Identify which cell holds the provided text, then report its [x, y] central coordinate. 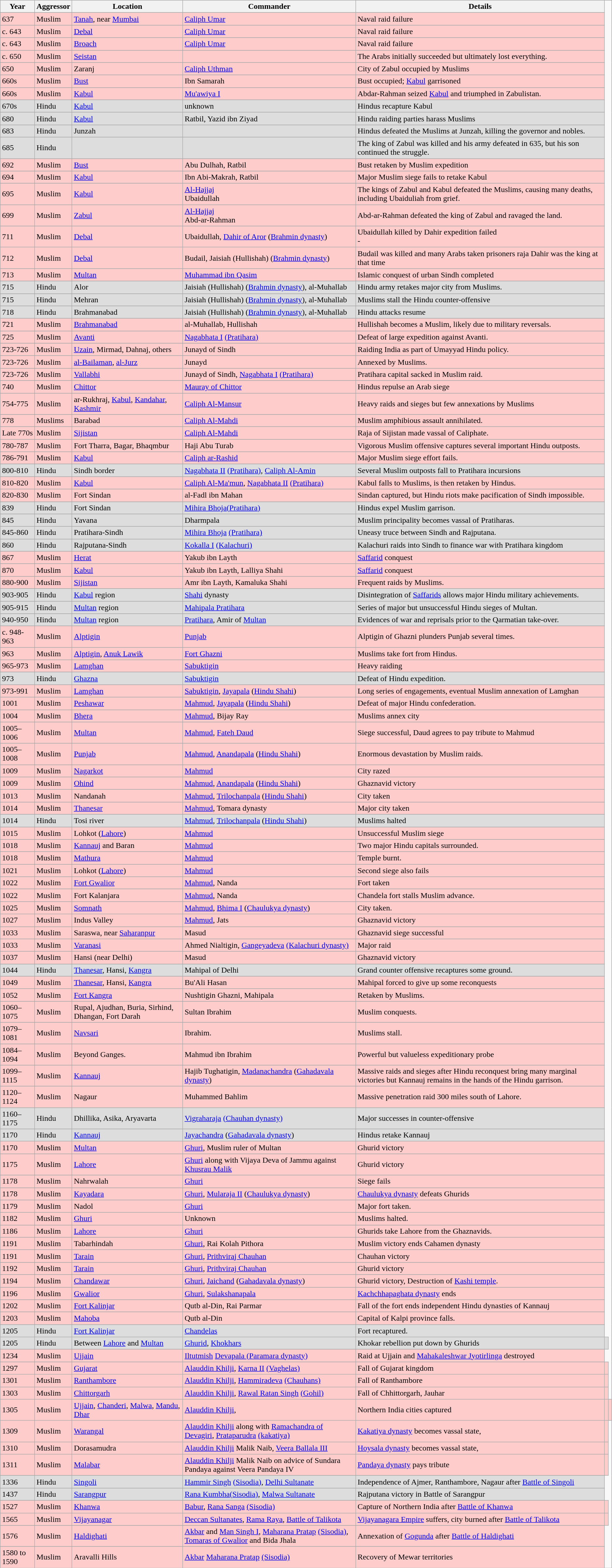
Ubaidullah, Dahir of Aror (Brahmin dynasty) [269, 237]
Vallabhi [127, 374]
ar-Rukhraj, Kabul, Kandahar, Kashmir [127, 404]
1013 [18, 796]
Shahi dynasty [269, 595]
780-787 [18, 446]
Recovery of Mewar territories [480, 1557]
Rajputana victory in Battle of Sarangpur [480, 1494]
Ujjain [127, 1356]
The king of Zabul was killed and his army defeated in 635, but his son continued the struggle. [480, 148]
Mahipala Pratihara [269, 608]
721 [18, 325]
Pratihara capital sacked in Muslim raid. [480, 374]
Jayachandra (Gahadavala dynasty) [269, 1135]
Yakub ibn Layth [269, 557]
Fort Gwalior [127, 883]
1580 to 1590 [18, 1557]
Ghuri, Rai Kolah Pithora [269, 1243]
Chandelas [269, 1331]
Major Muslim siege fails to retake Kabul [480, 177]
905-915 [18, 608]
1194 [18, 1281]
Ghazna [127, 678]
810-820 [18, 483]
Amr ibn Layth, Kamaluka Shahi [269, 582]
860 [18, 545]
Mahmud, Tomara dynasty [269, 808]
Dorasamudra [127, 1448]
1084–1094 [18, 1054]
Two major Hindu capitals surrounded. [480, 846]
Aravalli Hills [127, 1557]
1004 [18, 716]
Caliph Uthman [269, 69]
Indus Valley [127, 920]
963 [18, 654]
712 [18, 258]
Kabul falls to Muslims, is then retaken by Hindus. [480, 483]
Frequent raids by Muslims. [480, 582]
1182 [18, 1219]
Fort Ghazni [269, 654]
Yakub ibn Layth, Lalliya Shahi [269, 570]
Caliph Al-Mansur [269, 404]
Major fort taken. [480, 1206]
Alor [127, 287]
Major Muslim siege effort fails. [480, 458]
Alauddin Khilji Malik Naib on advice of Sundara Pandaya against Veera Pandaya IV [269, 1465]
680 [18, 118]
City razed [480, 771]
Unsuccessful Muslim siege [480, 833]
845-860 [18, 533]
Avanti [127, 337]
Mahmud ibn Ibrahim [269, 1054]
Evidences of war and reprisals prior to the Qarmatian take-over. [480, 620]
The kings of Zabul and Kabul defeated the Muslims, causing many deaths, including Ubaiduliah from grief. [480, 194]
Muhammed Bahlim [269, 1097]
Alauddin Khilji, Karna II (Vaghelas) [269, 1368]
Budail was killed and many Arabs taken prisoners raja Dahir was the king at that time [480, 258]
683 [18, 131]
Massive penetration raid 300 miles south of Lahore. [480, 1097]
Location [127, 7]
Vijayanagara Empire suffers, city burned after Battle of Talikota [480, 1519]
Ghuri, Sulakshanapala [269, 1293]
Mathura [127, 858]
1120–1124 [18, 1097]
Fort Tharra, Bagar, Bhaqmbur [127, 446]
Alauddin Khilji, Hammiradeva (Chauhans) [269, 1381]
Hindu attacks resume [480, 312]
Gwalior [127, 1293]
Khanwa [127, 1506]
Sindh border [127, 470]
695 [18, 194]
Junayd [269, 362]
Kokalla I (Kalachuri) [269, 545]
Sindan captured, but Hindu riots make pacification of Sindh impossible. [480, 495]
Islamic conquest of urban Sindh completed [480, 275]
c. 650 [18, 56]
1196 [18, 1293]
Saraswa, near Saharanpur [127, 933]
Gujarat [127, 1368]
Tosi river [127, 820]
Ibrahim. [269, 1033]
Chandawar [127, 1281]
Mehran [127, 300]
Mahoba [127, 1318]
Fort Kangra [127, 995]
Kalachuri raids into Sindh to finance war with Pratihara kingdom [480, 545]
Yavana [127, 520]
Series of major but unsuccessful Hindu sieges of Multan. [480, 608]
1234 [18, 1356]
Sabuktigin, Jayapala (Hindu Shahi) [269, 691]
1001 [18, 703]
Singoli [127, 1482]
786-791 [18, 458]
800-810 [18, 470]
Nagarkot [127, 771]
Mahmud, Bhima I (Chaulukya dynasty) [269, 908]
Muslims [54, 421]
1437 [18, 1494]
845 [18, 520]
Kannauj and Baran [127, 846]
Haldighati [127, 1536]
1015 [18, 833]
Grand counter offensive recaptures some ground. [480, 970]
Mahipal forced to give up some reconquests [480, 982]
Annexation of Gogunda after Battle of Haldighati [480, 1536]
Second siege also fails [480, 871]
City taken [480, 796]
1301 [18, 1381]
718 [18, 312]
Bu'Ali Hasan [269, 982]
Dhillika, Asika, Aryavarta [127, 1118]
Pandaya dynasty pays tribute [480, 1465]
Independence of Ajmer, Ranthambore, Nagaur after Battle of Singoli [480, 1482]
Bust occupied; Kabul garrisoned [480, 81]
Chittor [127, 387]
City of Zabul occupied by Muslims [480, 69]
Thanesar [127, 808]
Major raid [480, 945]
Hindus repulse an Arab siege [480, 387]
Hindu army retakes major city from Muslims. [480, 287]
740 [18, 387]
Alauddin Khilji Malik Naib, Veera Ballala III [269, 1448]
Ghuri along with Vijaya Deva of Jammu against Khusrau Malik [269, 1165]
Disintegration of Saffarids allows major Hindu military achievements. [480, 595]
Seistan [127, 56]
1565 [18, 1519]
Ujjain, Chanderi, Malwa, Mandu, Dhar [127, 1410]
Junzah [127, 131]
Alauddin Khilji, Rawal Ratan Singh (Gohil) [269, 1393]
Ratbil, Yazid ibn Ziyad [269, 118]
Ghurid, Khokhars [269, 1343]
Sarangpur [127, 1494]
Zabul [127, 215]
Raiding India as part of Umayyad Hindu policy. [480, 349]
Major successes in counter-offensive [480, 1118]
Ghuri, Mularaja II (Chaulukya dynasty) [269, 1194]
Mahmud, Jats [269, 920]
1305 [18, 1410]
692 [18, 165]
820-830 [18, 495]
Muslims stall. [480, 1033]
Raid at Ujjain and Mahakaleshwar Jyotirlinga destroyed [480, 1356]
Muslim principality becomes vassal of Pratiharas. [480, 520]
Ahmed Nialtigin, Gangeyadeva (Kalachuri dynasty) [269, 945]
Rana Kumbha(Sisodia), Malwa Sultanate [269, 1494]
Muslim amphibious assault annihilated. [480, 421]
Muslims halted. [480, 1219]
Ghurid victory, Destruction of Kashi temple. [480, 1281]
Bust retaken by Muslim expedition [480, 165]
Nagabhata I (Pratihara) [269, 337]
Hindus defeated the Muslims at Junzah, killing the governor and nobles. [480, 131]
Zaranj [127, 69]
Caliph Al-Ma'mun, Nagabhata II (Pratihara) [269, 483]
Vigraharaja (Chauhan dynasty) [269, 1118]
Uneasy truce between Sindh and Rajputana. [480, 533]
Beyond Ganges. [127, 1054]
Mahmud, Bijay Ray [269, 716]
Ghuri, Muslim ruler of Multan [269, 1148]
Ibn Samarah [269, 81]
Enormous devastation by Muslim raids. [480, 754]
Ibn Abi-Makrah, Ratbil [269, 177]
Hansi (near Delhi) [127, 958]
Heavy raids and sieges but few annexations by Muslims [480, 404]
Alauddin Khilji, [269, 1410]
Mauray of Chittor [269, 387]
Junayd of Sindh [269, 349]
1576 [18, 1536]
Year [18, 7]
973-991 [18, 691]
1005–1008 [18, 754]
Chandela fort stalls Muslim advance. [480, 895]
1527 [18, 1506]
Abd-ar-Rahman defeated the king of Zabul and ravaged the land. [480, 215]
778 [18, 421]
Fall of Gujarat kingdom [480, 1368]
al-Fadl ibn Mahan [269, 495]
Muslim conquests. [480, 1012]
Caliph ar-Rashid [269, 458]
Ghurids take Lahore from the Ghaznavids. [480, 1231]
Fort Kalanjara [127, 895]
Nadol [127, 1206]
Several Muslim outposts fall to Pratihara incursions [480, 470]
1060–1075 [18, 1012]
725 [18, 337]
839 [18, 508]
Akbar Maharana Pratap (Sisodia) [269, 1557]
973 [18, 678]
Pratihara, Amir of Multan [269, 620]
Hoysala dynasty becomes vassal state, [480, 1448]
Qutb al-Din [269, 1318]
Defeat of Hindu expedition. [480, 678]
Junayd of Sindh, Nagabhata I (Pratihara) [269, 374]
Tabarhindah [127, 1243]
Massive raids and sieges after Hindu reconquest bring many marginal victories but Kannauj remains in the hands of the Hindu garrison. [480, 1076]
Mihira Bhoja (Pratihara) [269, 533]
Muslims annex city [480, 716]
1025 [18, 908]
Siege fails [480, 1181]
Mahmud, Fateh Daud [269, 733]
1311 [18, 1465]
Muslims stall the Hindu counter-offensive [480, 300]
880-900 [18, 582]
Peshawar [127, 703]
Siege successful, Daud agrees to pay tribute to Mahmud [480, 733]
Fort taken [480, 883]
Powerful but valueless expeditionary probe [480, 1054]
1049 [18, 982]
Heavy raiding [480, 666]
Kayadara [127, 1194]
637 [18, 19]
Khokar rebellion put down by Ghurids [480, 1343]
Iltutmish Devapala (Paramara dynasty) [269, 1356]
Unknown [269, 1219]
Chauhan victory [480, 1256]
Barabad [127, 421]
Commander [269, 7]
Malabar [127, 1465]
1309 [18, 1431]
1160–1175 [18, 1118]
1021 [18, 871]
Uzain, Mirmad, Dahnaj, others [127, 349]
Mahipal of Delhi [269, 970]
Vigorous Muslim offensive captures several important Hindu outposts. [480, 446]
Somnath [127, 908]
Hindu raiding parties harass Muslims [480, 118]
Nagabhata II (Pratihara), Caliph Al-Amin [269, 470]
Rupal, Ajudhan, Buria, Sirhind, Dhangan, Fort Darah [127, 1012]
City taken. [480, 908]
Muslims take fort from Hindus. [480, 654]
Budail, Jaisiah (Hullishah) (Brahmin dynasty) [269, 258]
650 [18, 69]
Navsari [127, 1033]
Tanah, near Mumbai [127, 19]
Nushtigin Ghazni, Mahipala [269, 995]
1079–1081 [18, 1033]
870 [18, 570]
1175 [18, 1165]
Alptigin [127, 637]
Ghuri, Jaichand (Gahadavala dynasty) [269, 1281]
Muslim victory ends Cahamen dynasty [480, 1243]
Hammir Singh (Sisodia), Delhi Sultanate [269, 1482]
Aggressor [54, 7]
940-950 [18, 620]
Warangal [127, 1431]
Defeat of large expedition against Avanti. [480, 337]
1099–1115 [18, 1076]
The Arabs initially succeeded but ultimately lost everything. [480, 56]
1186 [18, 1231]
1037 [18, 958]
1192 [18, 1268]
Bhera [127, 716]
Defeat of major Hindu confederation. [480, 703]
Haji Abu Turab [269, 446]
Hindus recapture Kabul [480, 106]
Qutb al-Din, Rai Parmar [269, 1306]
1303 [18, 1393]
c. 948-963 [18, 637]
Between Lahore and Multan [127, 1343]
Akbar and Man Singh I, Maharana Pratap (Sisodia), Tomaras of Gwalior and Bida Jhala [269, 1536]
Annexed by Muslims. [480, 362]
Fall of Ranthambore [480, 1381]
903-905 [18, 595]
Vijayanagar [127, 1519]
Nandanah [127, 796]
713 [18, 275]
Late 770s [18, 433]
Rajputana-Sindh [127, 545]
1027 [18, 920]
Northern India cities captured [480, 1410]
Herat [127, 557]
Fall of the fort ends independent Hindu dynasties of Kannauj [480, 1306]
Pratihara-Sindh [127, 533]
Hajib Tughatigin, Madanachandra (Gahadavala dynasty) [269, 1076]
Nagaur [127, 1097]
Dharmpala [269, 520]
Abdar-Rahman seized Kabul and triumphed in Zabulistan. [480, 94]
Retaken by Muslims. [480, 995]
Hullishah becomes a Muslim, likely due to military reversals. [480, 325]
Long series of engagements, eventual Muslim annexation of Lamghan [480, 691]
Ubaidullah killed by Dahir expedition failed- [480, 237]
965-973 [18, 666]
Al-HajjajUbaidullah [269, 194]
711 [18, 237]
Mahmud, Jayapala (Hindu Shahi) [269, 703]
Kachchhapaghata dynasty ends [480, 1293]
Ohind [127, 783]
Capital of Kalpi province falls. [480, 1318]
Babur, Rana Sanga (Sisodia) [269, 1506]
754-775 [18, 404]
Alauddin Khilji along with Ramachandra of Devagiri, Prataparudra (kakatiya) [269, 1431]
1044 [18, 970]
unknown [269, 106]
al-Bailaman, al-Jurz [127, 362]
Muhammad ibn Qasim [269, 275]
Chittorgarh [127, 1393]
685 [18, 148]
Alptigin of Ghazni plunders Punjab several times. [480, 637]
Hindus retake Kannauj [480, 1135]
Hindus expel Muslim garrison. [480, 508]
1202 [18, 1306]
Details [480, 7]
Ranthambore [127, 1381]
Sultan Ibrahim [269, 1012]
Al-HajjajAbd-ar-Rahman [269, 215]
Abu Dulhah, Ratbil [269, 165]
Fall of Chhittorgarh, Jauhar [480, 1393]
Mu'awiya I [269, 94]
Kabul region [127, 595]
1310 [18, 1448]
Mihira Bhoja(Pratihara) [269, 508]
al-Muhallab, Hullishah [269, 325]
Chaulukya dynasty defeats Ghurids [480, 1194]
Broach [127, 44]
1203 [18, 1318]
Capture of Northern India after Battle of Khanwa [480, 1506]
Deccan Sultanates, Rama Raya, Battle of Talikota [269, 1519]
670s [18, 106]
Muslims halted [480, 820]
1336 [18, 1482]
Fort recaptured. [480, 1331]
Raja of Sijistan made vassal of Caliphate. [480, 433]
Varanasi [127, 945]
Nahrwalah [127, 1181]
867 [18, 557]
1297 [18, 1368]
Ghaznavid siege successful [480, 933]
699 [18, 215]
1052 [18, 995]
Alptigin, Anuk Lawik [127, 654]
Major city taken [480, 808]
694 [18, 177]
1179 [18, 1206]
Kakatiya dynasty becomes vassal state, [480, 1431]
Temple burnt. [480, 858]
1005–1006 [18, 733]
